Determine the (x, y) coordinate at the center of the cell enclosing the given text.  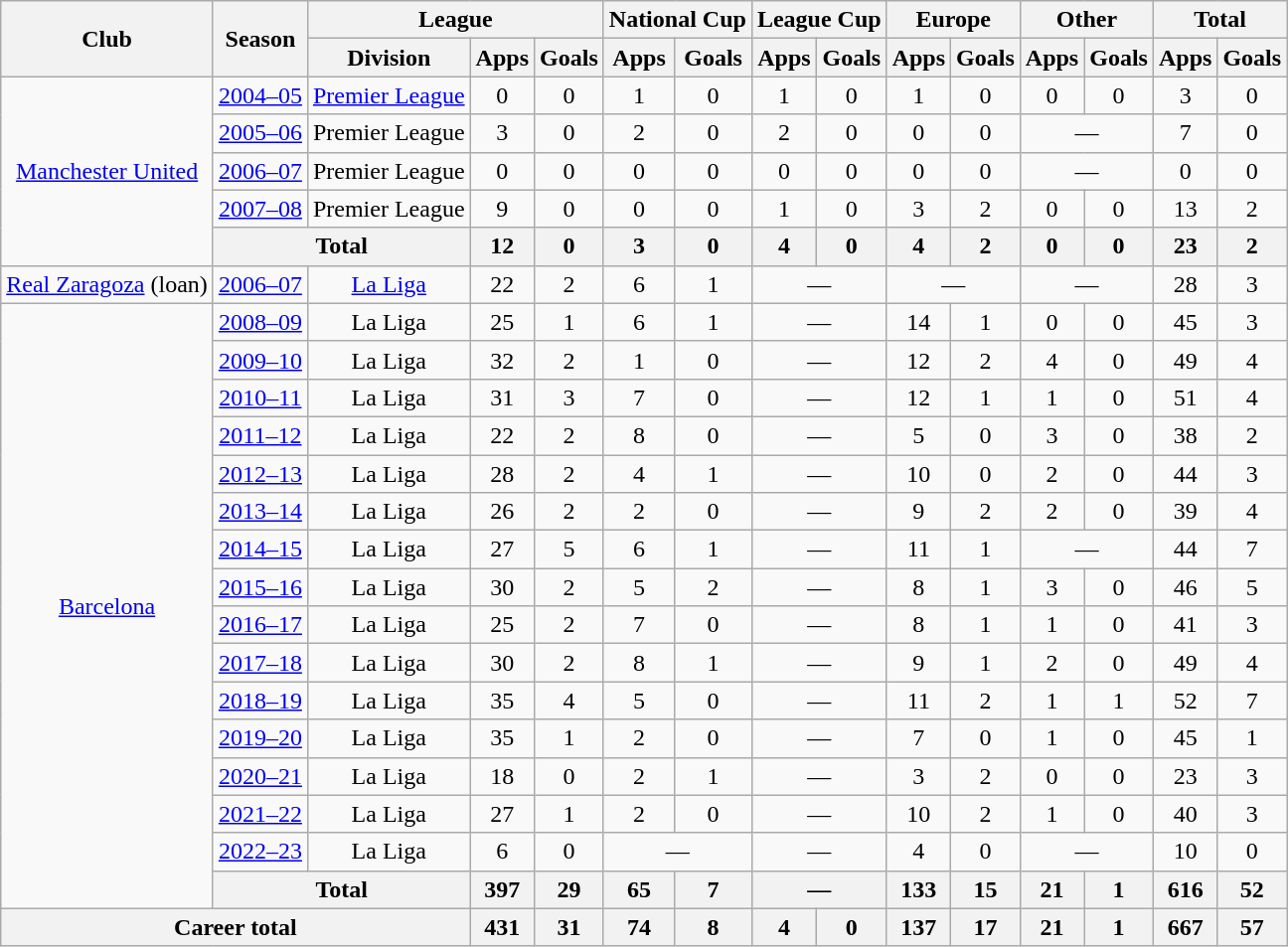
League Cup (819, 20)
Europe (953, 20)
32 (502, 360)
397 (502, 889)
39 (1185, 512)
Other (1086, 20)
18 (502, 776)
League (455, 20)
137 (918, 927)
17 (986, 927)
Season (260, 39)
Club (107, 39)
2020–21 (260, 776)
2022–23 (260, 852)
616 (1185, 889)
133 (918, 889)
41 (1185, 625)
26 (502, 512)
2013–14 (260, 512)
57 (1252, 927)
2008–09 (260, 322)
National Cup (678, 20)
2010–11 (260, 397)
51 (1185, 397)
2021–22 (260, 814)
2012–13 (260, 474)
667 (1185, 927)
14 (918, 322)
2009–10 (260, 360)
74 (639, 927)
2016–17 (260, 625)
Barcelona (107, 606)
2007–08 (260, 209)
2017–18 (260, 663)
65 (639, 889)
13 (1185, 209)
Manchester United (107, 171)
Division (389, 58)
2014–15 (260, 550)
2004–05 (260, 95)
38 (1185, 435)
2005–06 (260, 133)
40 (1185, 814)
29 (569, 889)
2015–16 (260, 587)
Real Zaragoza (loan) (107, 284)
46 (1185, 587)
Career total (236, 927)
15 (986, 889)
2011–12 (260, 435)
2018–19 (260, 701)
431 (502, 927)
2019–20 (260, 738)
